Pinpoint the cell where the given text exists, returning its [X, Y] midpoint coordinate. 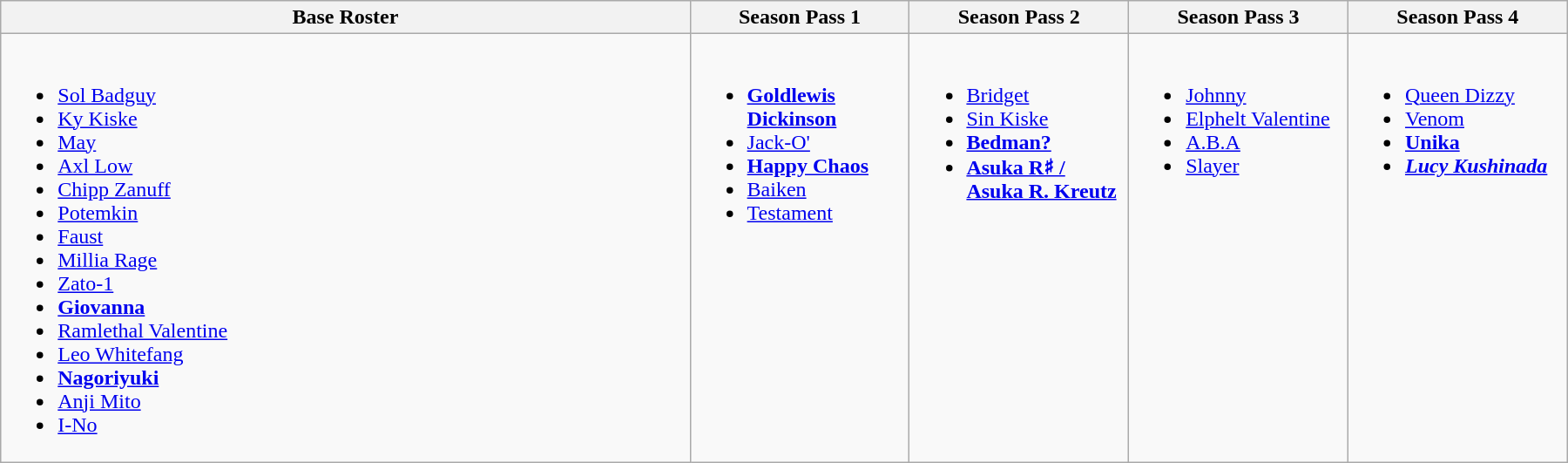
Season Pass 3 [1239, 17]
Season Pass 2 [1019, 17]
JohnnyElphelt ValentineA.B.ASlayer [1239, 248]
Base Roster [345, 17]
Queen DizzyVenomUnikaLucy Kushinada [1457, 248]
Sol BadguyKy KiskeMayAxl LowChipp ZanuffPotemkinFaustMillia RageZato-1GiovannaRamlethal ValentineLeo WhitefangNagoriyukiAnji MitoI-No [345, 248]
Goldlewis DickinsonJack-O'Happy ChaosBaikenTestament [800, 248]
Season Pass 1 [800, 17]
BridgetSin KiskeBedman?Asuka R♯ /Asuka R. Kreutz [1019, 248]
Season Pass 4 [1457, 17]
